Find where the given text appears and provide that cell's center as (x, y) coordinate. 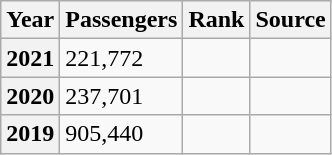
2020 (30, 96)
221,772 (122, 58)
Source (290, 20)
237,701 (122, 96)
Year (30, 20)
Passengers (122, 20)
905,440 (122, 134)
2021 (30, 58)
2019 (30, 134)
Rank (216, 20)
